Locate the cell with the specified text and output its [X, Y] center coordinate. 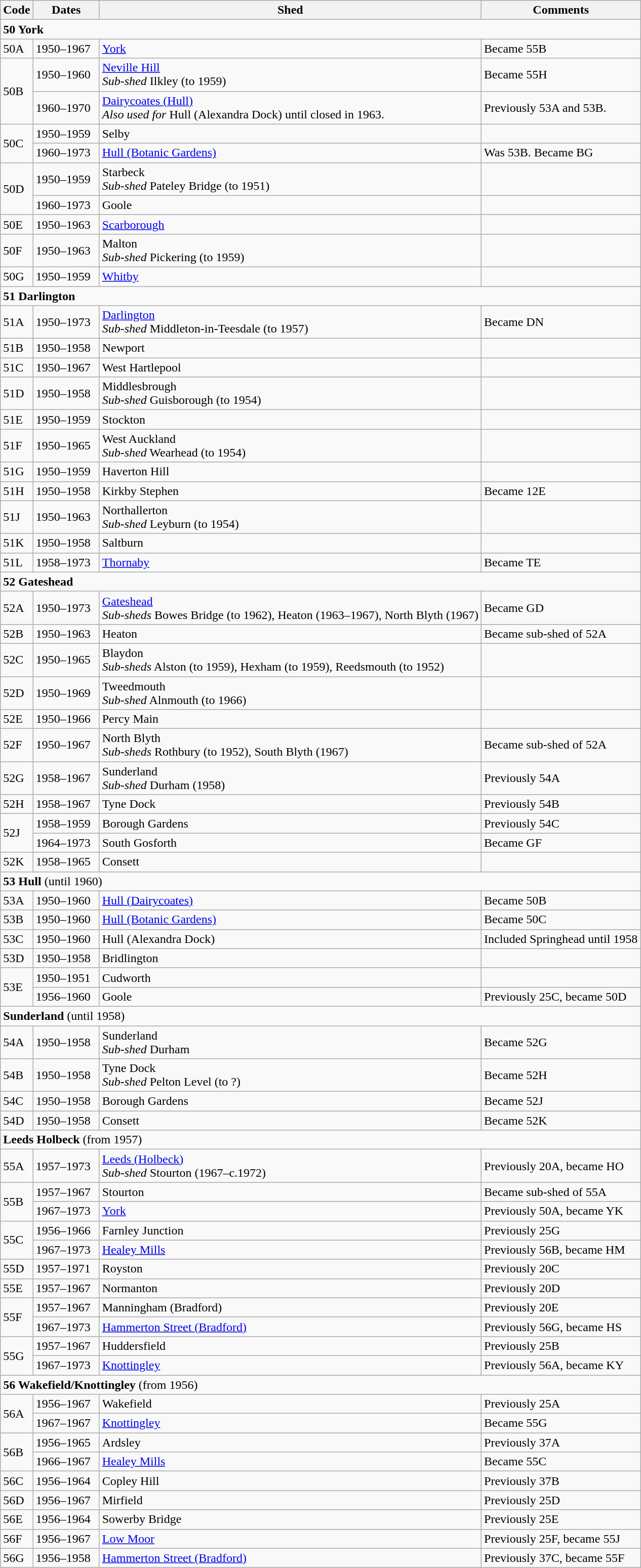
Previously 20A, became HO [561, 1166]
1956–1965 [66, 1442]
Previously 25A [561, 1404]
Farnley Junction [290, 1230]
Became 12E [561, 491]
Became 55H [561, 75]
51C [17, 367]
51A [17, 322]
Became 50C [561, 920]
52F [17, 745]
53A [17, 900]
51D [17, 394]
53C [17, 939]
Became 52K [561, 1121]
Sunderland Sub-shed Durham [290, 1042]
Became GD [561, 607]
Haverton Hill [290, 472]
West AucklandSub-shed Wearhead (to 1954) [290, 445]
Previously 25C, became 50D [561, 997]
Neville Hill Sub-shed Ilkley (to 1959) [290, 75]
South Gosforth [290, 843]
Mirfield [290, 1500]
Previously 25D [561, 1500]
50B [17, 91]
Tyne Dock [290, 804]
56F [17, 1539]
1967–1967 [66, 1423]
DarlingtonSub-shed Middleton-in-Teesdale (to 1957) [290, 322]
52K [17, 862]
50E [17, 224]
Scarborough [290, 224]
Sunderland (until 1958) [320, 1016]
NorthallertonSub-shed Leyburn (to 1954) [290, 517]
52A [17, 607]
52G [17, 778]
51F [17, 445]
1966–1967 [66, 1462]
Thornaby [290, 562]
Previously 25G [561, 1230]
Selby [290, 134]
51L [17, 562]
Previously 50A, became YK [561, 1211]
53B [17, 920]
52E [17, 719]
Previously 56A, became KY [561, 1365]
52 Gateshead [320, 582]
Leeds (Holbeck)Sub-shed Stourton (1967–c.1972) [290, 1166]
Hull (Dairycoates) [290, 900]
56C [17, 1481]
Bridlington [290, 958]
50G [17, 276]
53E [17, 987]
55D [17, 1269]
Previously 20D [561, 1288]
56G [17, 1558]
Previously 25B [561, 1346]
54A [17, 1042]
MiddlesbroughSub-shed Guisborough (to 1954) [290, 394]
52J [17, 833]
55C [17, 1240]
1950–1951 [66, 977]
Previously 56B, became HM [561, 1250]
1958–1965 [66, 862]
Low Moor [290, 1539]
Tyne DockSub-shed Pelton Level (to ?) [290, 1075]
54B [17, 1075]
Became DN [561, 322]
Hull (Alexandra Dock) [290, 939]
Previously 56G, became HS [561, 1327]
1960–1970 [66, 107]
54C [17, 1101]
Whitby [290, 276]
StarbeckSub-shed Pateley Bridge (to 1951) [290, 179]
56A [17, 1414]
North BlythSub-sheds Rothbury (to 1952), South Blyth (1967) [290, 745]
West Hartlepool [290, 367]
Became sub-shed of 55A [561, 1192]
Stourton [290, 1192]
Became 55G [561, 1423]
1956–1966 [66, 1230]
Huddersfield [290, 1346]
Previously 37C, became 55F [561, 1558]
56E [17, 1519]
1964–1973 [66, 843]
55B [17, 1202]
Previously 54B [561, 804]
1958–1973 [66, 562]
Became 52G [561, 1042]
Sunderland Sub-shed Durham (1958) [290, 778]
Became GF [561, 843]
Dates [66, 10]
56B [17, 1452]
52B [17, 634]
Stockton [290, 420]
1957–1973 [66, 1166]
Kirkby Stephen [290, 491]
Previously 53A and 53B. [561, 107]
Royston [290, 1269]
Gateshead Sub-sheds Bowes Bridge (to 1962), Heaton (1963–1967), North Blyth (1967) [290, 607]
1956–1958 [66, 1558]
51K [17, 543]
52H [17, 804]
1958–1959 [66, 823]
1950–1966 [66, 719]
Included Springhead until 1958 [561, 939]
56D [17, 1500]
Previously 20E [561, 1307]
Shed [290, 10]
51 Darlington [320, 296]
50C [17, 143]
51G [17, 472]
53D [17, 958]
Newport [290, 348]
Normanton [290, 1288]
Previously 37B [561, 1481]
Previously 20C [561, 1269]
Was 53B. Became BG [561, 153]
55E [17, 1288]
Percy Main [290, 719]
Saltburn [290, 543]
52D [17, 692]
MaltonSub-shed Pickering (to 1959) [290, 250]
53 Hull (until 1960) [320, 881]
50A [17, 49]
55A [17, 1166]
Became 55C [561, 1462]
51E [17, 420]
Sowerby Bridge [290, 1519]
56 Wakefield/Knottingley (from 1956) [320, 1384]
Became 55B [561, 49]
Previously 37A [561, 1442]
Copley Hill [290, 1481]
Comments [561, 10]
Previously 25E [561, 1519]
55F [17, 1317]
TweedmouthSub-shed Alnmouth (to 1966) [290, 692]
55G [17, 1355]
Became 50B [561, 900]
50D [17, 188]
51H [17, 491]
Became TE [561, 562]
Code [17, 10]
51B [17, 348]
Became 52J [561, 1101]
54D [17, 1121]
Manningham (Bradford) [290, 1307]
1957–1971 [66, 1269]
Leeds Holbeck (from 1957) [320, 1140]
1956–1960 [66, 997]
BlaydonSub-sheds Alston (to 1959), Hexham (to 1959), Reedsmouth (to 1952) [290, 660]
Previously 54C [561, 823]
1950–1969 [66, 692]
Cudworth [290, 977]
50F [17, 250]
Previously 54A [561, 778]
Heaton [290, 634]
Wakefield [290, 1404]
Dairycoates (Hull)Also used for Hull (Alexandra Dock) until closed in 1963. [290, 107]
52C [17, 660]
50 York [320, 29]
Ardsley [290, 1442]
51J [17, 517]
Became 52H [561, 1075]
Previously 25F, became 55J [561, 1539]
